From the cell containing the given text, extract its center point as (x, y) coordinate. 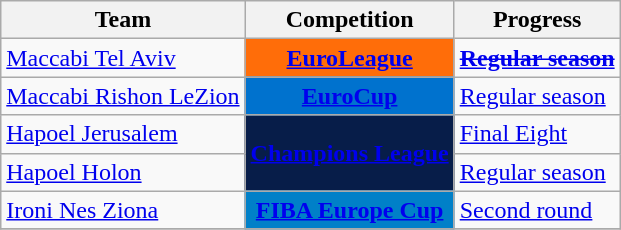
Progress (537, 20)
Maccabi Tel Aviv (123, 58)
Champions League (350, 153)
Final Eight (537, 134)
Second round (537, 210)
EuroLeague (350, 58)
Ironi Nes Ziona (123, 210)
Hapoel Holon (123, 172)
FIBA Europe Cup (350, 210)
Competition (350, 20)
EuroCup (350, 96)
Hapoel Jerusalem (123, 134)
Maccabi Rishon LeZion (123, 96)
Team (123, 20)
